From the cell containing the given text, extract its center point as [x, y] coordinate. 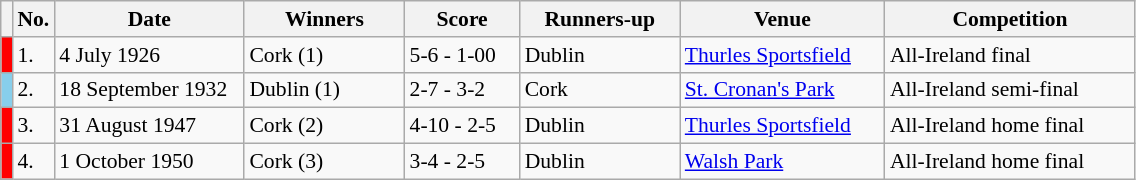
1 October 1950 [149, 162]
All-Ireland semi-final [1010, 90]
Walsh Park [782, 162]
Venue [782, 19]
3-4 - 2-5 [462, 162]
Cork [600, 90]
2-7 - 3-2 [462, 90]
Dublin (1) [324, 90]
Competition [1010, 19]
Cork (2) [324, 126]
1. [33, 55]
Cork (3) [324, 162]
5-6 - 1-00 [462, 55]
Runners-up [600, 19]
No. [33, 19]
4. [33, 162]
4-10 - 2-5 [462, 126]
3. [33, 126]
18 September 1932 [149, 90]
2. [33, 90]
Score [462, 19]
4 July 1926 [149, 55]
Winners [324, 19]
Cork (1) [324, 55]
31 August 1947 [149, 126]
All-Ireland final [1010, 55]
Date [149, 19]
St. Cronan's Park [782, 90]
